Return (x, y) of the center of cell containing provided text 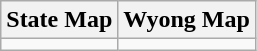
Wyong Map (187, 20)
State Map (60, 20)
